Return the [X, Y] coordinate for the center point of the cell that contains the specified text.  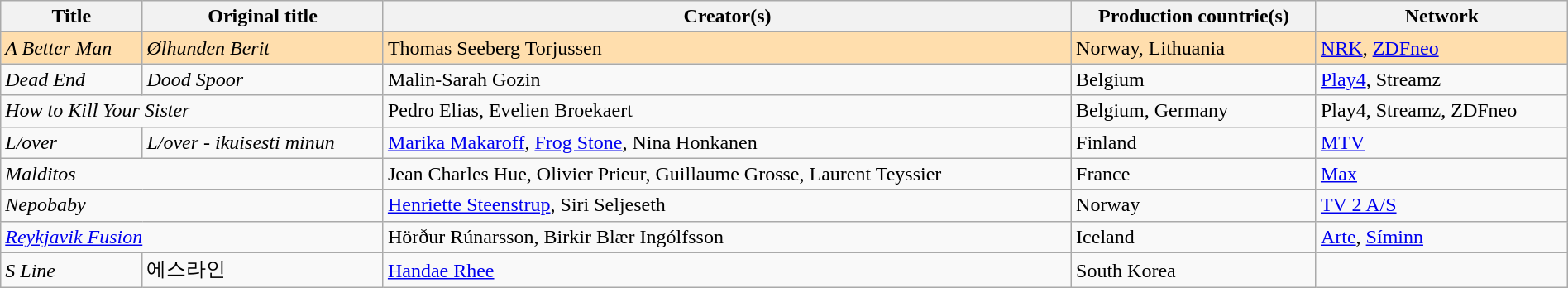
Original title [263, 17]
Creator(s) [727, 17]
L/over - ikuisesti minun [263, 142]
Production countrie(s) [1194, 17]
France [1194, 174]
Title [71, 17]
Malditos [192, 174]
Play4, Streamz [1441, 79]
Dead End [71, 79]
Iceland [1194, 237]
Thomas Seeberg Torjussen [727, 48]
S Line [71, 270]
Ølhunden Berit [263, 48]
Play4, Streamz, ZDFneo [1441, 111]
NRK, ZDFneo [1441, 48]
Malin-Sarah Gozin [727, 79]
Norway, Lithuania [1194, 48]
Dood Spoor [263, 79]
에스라인 [263, 270]
Jean Charles Hue, Olivier Prieur, Guillaume Grosse, Laurent Teyssier [727, 174]
Arte, Síminn [1441, 237]
A Better Man [71, 48]
Nepobaby [192, 205]
Pedro Elias, Evelien Broekaert [727, 111]
Reykjavik Fusion [192, 237]
How to Kill Your Sister [192, 111]
South Korea [1194, 270]
L/over [71, 142]
Hörður Rúnarsson, Birkir Blær Ingólfsson [727, 237]
Marika Makaroff, Frog Stone, Nina Honkanen [727, 142]
Max [1441, 174]
Belgium, Germany [1194, 111]
Network [1441, 17]
Henriette Steenstrup, Siri Seljeseth [727, 205]
TV 2 A/S [1441, 205]
MTV [1441, 142]
Norway [1194, 205]
Handae Rhee [727, 270]
Finland [1194, 142]
Belgium [1194, 79]
